Return (X, Y) of the center of cell containing provided text 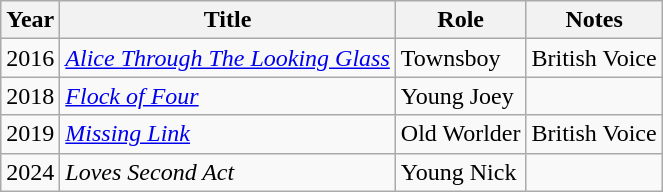
Young Nick (460, 172)
Flock of Four (228, 96)
Townsboy (460, 58)
2018 (30, 96)
2019 (30, 134)
Role (460, 20)
2024 (30, 172)
Year (30, 20)
Old Worlder (460, 134)
Alice Through The Looking Glass (228, 58)
Young Joey (460, 96)
Title (228, 20)
Missing Link (228, 134)
2016 (30, 58)
Loves Second Act (228, 172)
Notes (594, 20)
